Capture the cell that displays the provided text and extract its (X, Y) central coordinate. 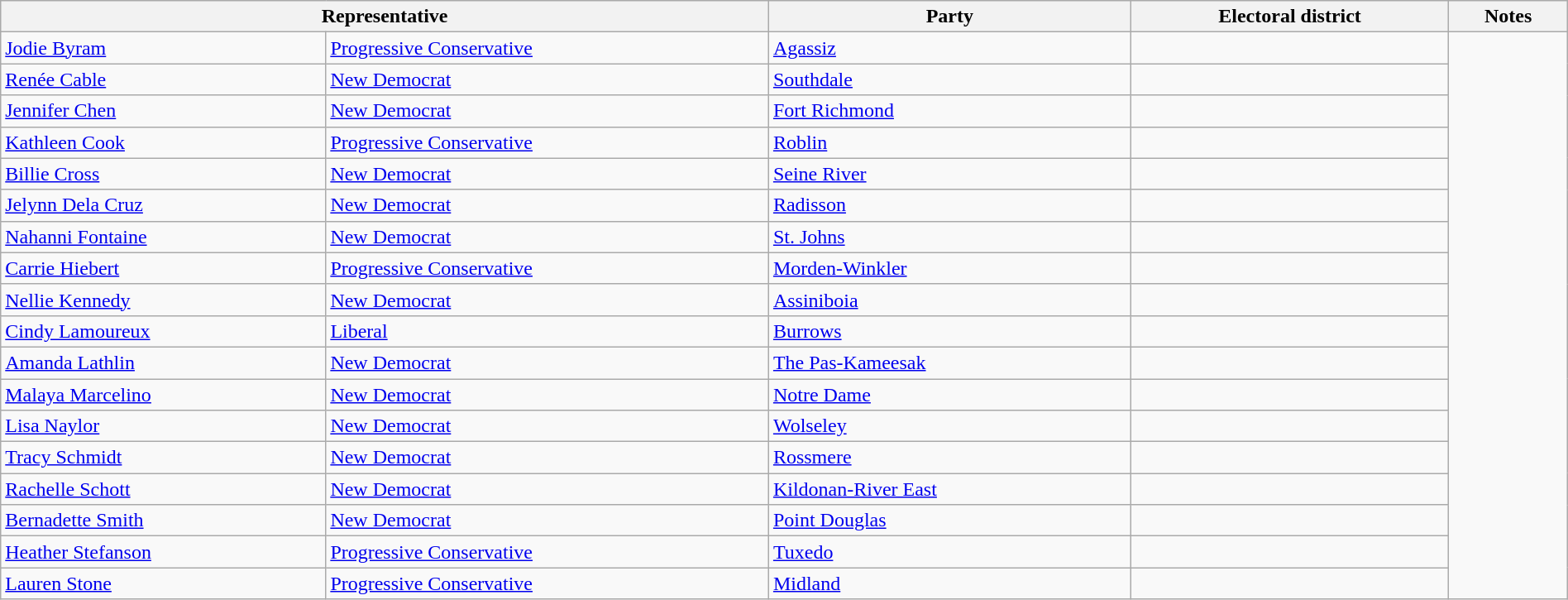
Jelynn Dela Cruz (164, 205)
Southdale (949, 79)
Liberal (547, 331)
Point Douglas (949, 521)
Burrows (949, 331)
Midland (949, 583)
Malaya Marcelino (164, 395)
Billie Cross (164, 174)
Kildonan-River East (949, 489)
Jodie Byram (164, 48)
Seine River (949, 174)
Radisson (949, 205)
Fort Richmond (949, 111)
Rossmere (949, 458)
Bernadette Smith (164, 521)
St. Johns (949, 237)
Notes (1508, 17)
Nellie Kennedy (164, 300)
Agassiz (949, 48)
Tuxedo (949, 552)
Lisa Naylor (164, 426)
Notre Dame (949, 395)
Jennifer Chen (164, 111)
Lauren Stone (164, 583)
Renée Cable (164, 79)
Amanda Lathlin (164, 362)
Representative (385, 17)
The Pas-Kameesak (949, 362)
Rachelle Schott (164, 489)
Tracy Schmidt (164, 458)
Electoral district (1290, 17)
Carrie Hiebert (164, 268)
Party (949, 17)
Heather Stefanson (164, 552)
Assiniboia (949, 300)
Kathleen Cook (164, 142)
Cindy Lamoureux (164, 331)
Roblin (949, 142)
Morden-Winkler (949, 268)
Nahanni Fontaine (164, 237)
Wolseley (949, 426)
